Find where the given text appears and provide that cell's center as [X, Y] coordinate. 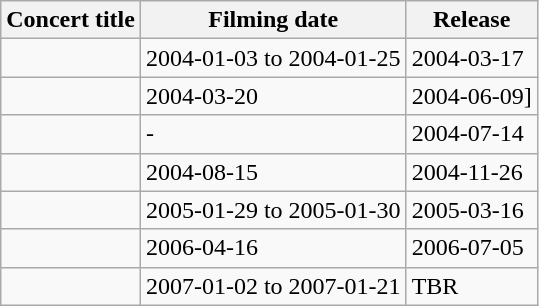
2007-01-02 to 2007-01-21 [273, 286]
TBR [472, 286]
Release [472, 20]
2004-08-15 [273, 172]
2004-01-03 to 2004-01-25 [273, 58]
2006-04-16 [273, 248]
2004-11-26 [472, 172]
2005-03-16 [472, 210]
2004-03-17 [472, 58]
Filming date [273, 20]
2004-07-14 [472, 134]
2006-07-05 [472, 248]
2004-03-20 [273, 96]
- [273, 134]
2005-01-29 to 2005-01-30 [273, 210]
2004-06-09] [472, 96]
Concert title [71, 20]
